Search for the cell housing the specified text and yield its (X, Y) center coordinate. 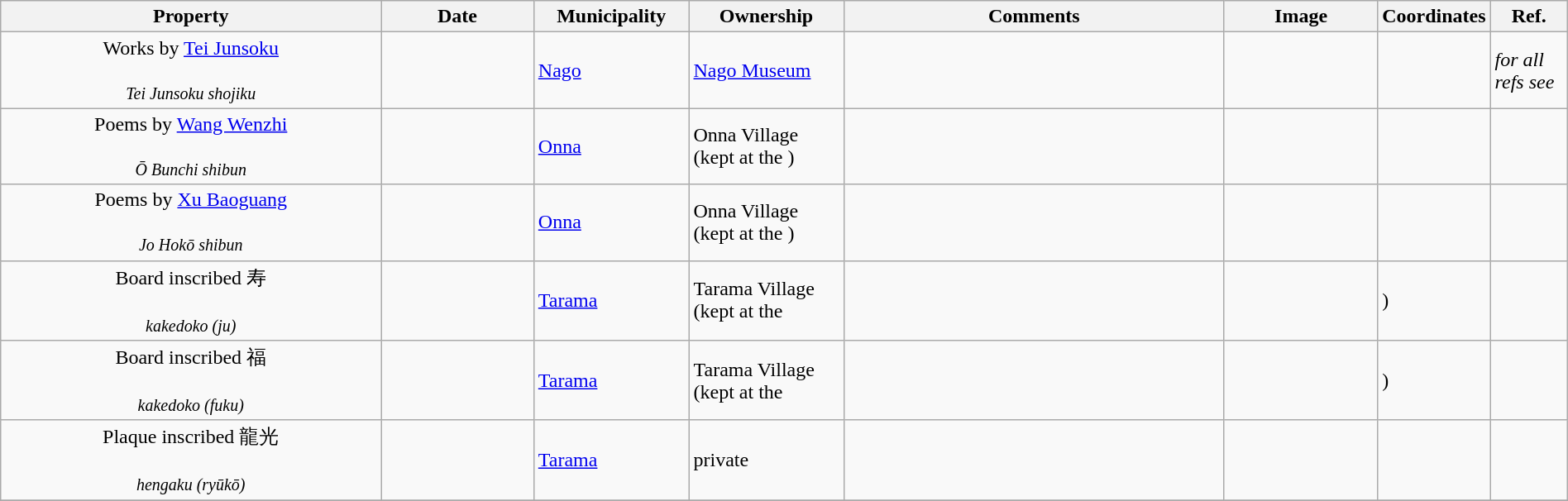
Board inscribed 寿kakedoko (ju) (191, 301)
Poems by Wang WenzhiŌ Bunchi shibun (191, 146)
Date (458, 17)
Municipality (611, 17)
Plaque inscribed 龍光hengaku (ryūkō) (191, 460)
Ownership (766, 17)
Nago Museum (766, 70)
Image (1300, 17)
Works by Tei JunsokuTei Junsoku shojiku (191, 70)
Coordinates (1434, 17)
for all refs see (1528, 70)
Comments (1034, 17)
Property (191, 17)
Nago (611, 70)
private (766, 460)
Ref. (1528, 17)
Poems by Xu BaoguangJo Hokō shibun (191, 222)
Board inscribed 福kakedoko (fuku) (191, 380)
